Return [x, y] of the center of cell containing provided text 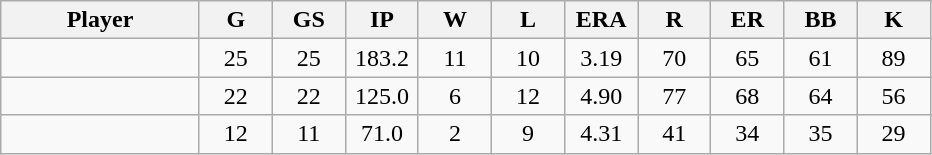
2 [454, 134]
BB [820, 20]
W [454, 20]
56 [894, 96]
34 [748, 134]
68 [748, 96]
29 [894, 134]
77 [674, 96]
L [528, 20]
4.90 [602, 96]
41 [674, 134]
GS [308, 20]
4.31 [602, 134]
71.0 [382, 134]
Player [100, 20]
183.2 [382, 58]
ERA [602, 20]
61 [820, 58]
10 [528, 58]
35 [820, 134]
9 [528, 134]
IP [382, 20]
K [894, 20]
3.19 [602, 58]
125.0 [382, 96]
G [236, 20]
89 [894, 58]
6 [454, 96]
ER [748, 20]
65 [748, 58]
70 [674, 58]
64 [820, 96]
R [674, 20]
